Extract the [X, Y] coordinate from the center of the cell holding the provided text.  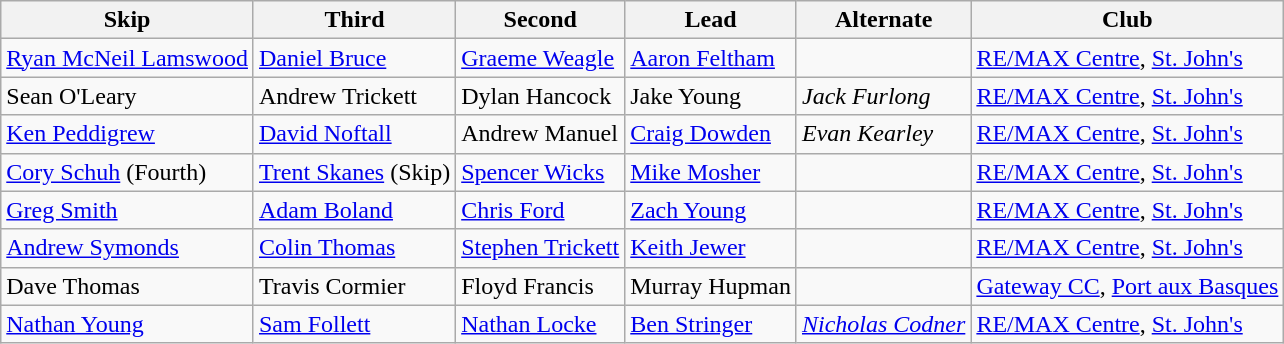
Floyd Francis [540, 286]
Jake Young [711, 96]
Nicholas Codner [883, 324]
Lead [711, 20]
Ben Stringer [711, 324]
Cory Schuh (Fourth) [128, 172]
Dylan Hancock [540, 96]
David Noftall [354, 134]
Daniel Bruce [354, 58]
Andrew Symonds [128, 248]
Skip [128, 20]
Aaron Feltham [711, 58]
Spencer Wicks [540, 172]
Ken Peddigrew [128, 134]
Ryan McNeil Lamswood [128, 58]
Keith Jewer [711, 248]
Sam Follett [354, 324]
Third [354, 20]
Adam Boland [354, 210]
Gateway CC, Port aux Basques [1128, 286]
Chris Ford [540, 210]
Andrew Manuel [540, 134]
Andrew Trickett [354, 96]
Graeme Weagle [540, 58]
Nathan Locke [540, 324]
Trent Skanes (Skip) [354, 172]
Second [540, 20]
Zach Young [711, 210]
Dave Thomas [128, 286]
Evan Kearley [883, 134]
Alternate [883, 20]
Colin Thomas [354, 248]
Jack Furlong [883, 96]
Nathan Young [128, 324]
Travis Cormier [354, 286]
Sean O'Leary [128, 96]
Stephen Trickett [540, 248]
Mike Mosher [711, 172]
Murray Hupman [711, 286]
Club [1128, 20]
Craig Dowden [711, 134]
Greg Smith [128, 210]
